Extract the (X, Y) coordinate from the center of the cell holding the provided text.  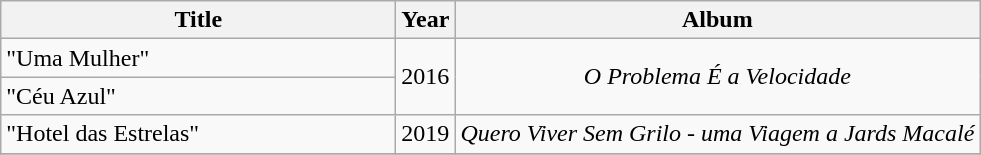
"Hotel das Estrelas" (198, 134)
2019 (426, 134)
Title (198, 20)
Year (426, 20)
"Céu Azul" (198, 96)
O Problema É a Velocidade (718, 77)
Album (718, 20)
Quero Viver Sem Grilo - uma Viagem a Jards Macalé (718, 134)
"Uma Mulher" (198, 58)
2016 (426, 77)
